Return [X, Y] of the center of cell containing provided text 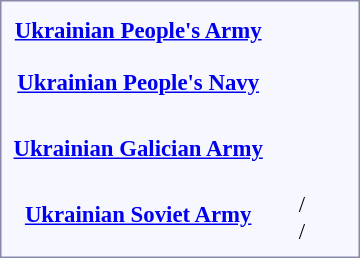
// [302, 218]
Ukrainian Galician Army [138, 148]
Ukrainian People's Navy [138, 82]
Ukrainian Soviet Army [138, 214]
Ukrainian People's Army [138, 30]
